Output the [X, Y] coordinate of the center of the cell containing the given text.  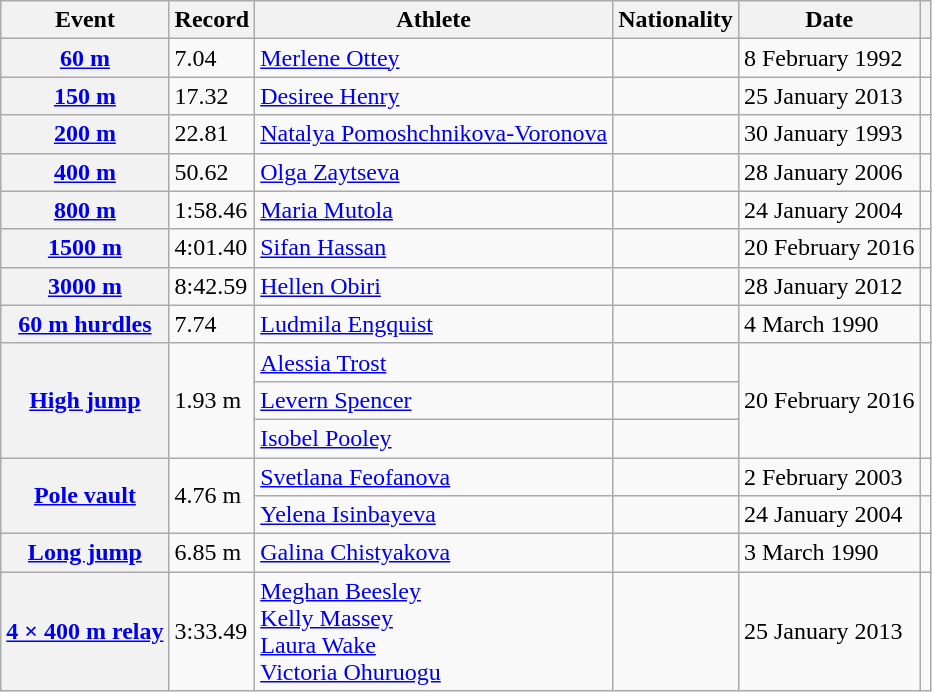
Ludmila Engquist [434, 324]
150 m [85, 96]
1:58.46 [212, 210]
800 m [85, 210]
6.85 m [212, 553]
1500 m [85, 248]
3000 m [85, 286]
28 January 2012 [829, 286]
4:01.40 [212, 248]
Long jump [85, 553]
4 March 1990 [829, 324]
Record [212, 20]
Nationality [676, 20]
1.93 m [212, 400]
Desiree Henry [434, 96]
Natalya Pomoshchnikova-Voronova [434, 134]
8:42.59 [212, 286]
Sifan Hassan [434, 248]
Isobel Pooley [434, 438]
4.76 m [212, 496]
Pole vault [85, 496]
60 m [85, 58]
Hellen Obiri [434, 286]
Event [85, 20]
2 February 2003 [829, 477]
High jump [85, 400]
Galina Chistyakova [434, 553]
Meghan BeesleyKelly MasseyLaura WakeVictoria Ohuruogu [434, 632]
50.62 [212, 172]
17.32 [212, 96]
Date [829, 20]
30 January 1993 [829, 134]
400 m [85, 172]
28 January 2006 [829, 172]
7.74 [212, 324]
200 m [85, 134]
3:33.49 [212, 632]
7.04 [212, 58]
Maria Mutola [434, 210]
60 m hurdles [85, 324]
Yelena Isinbayeva [434, 515]
3 March 1990 [829, 553]
Athlete [434, 20]
Olga Zaytseva [434, 172]
Levern Spencer [434, 400]
Alessia Trost [434, 362]
4 × 400 m relay [85, 632]
22.81 [212, 134]
8 February 1992 [829, 58]
Merlene Ottey [434, 58]
Svetlana Feofanova [434, 477]
